Scan for the cell matching the given text and deliver its (X, Y) coordinate at center. 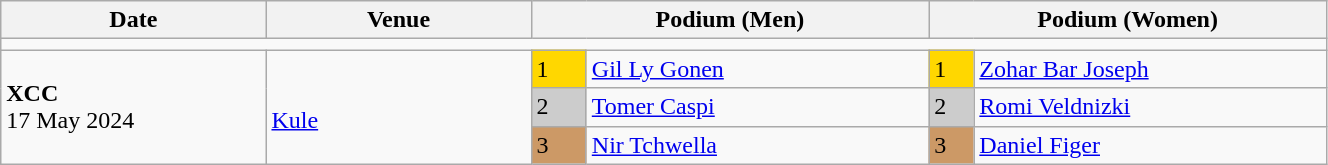
Romi Veldnizki (1150, 107)
Gil Ly Gonen (757, 69)
Tomer Caspi (757, 107)
Date (134, 20)
Podium (Women) (1128, 20)
Nir Tchwella (757, 145)
Kule (398, 107)
Zohar Bar Joseph (1150, 69)
XCC 17 May 2024 (134, 107)
Venue (398, 20)
Podium (Men) (730, 20)
Daniel Figer (1150, 145)
